Find where the given text appears and provide that cell's center as [x, y] coordinate. 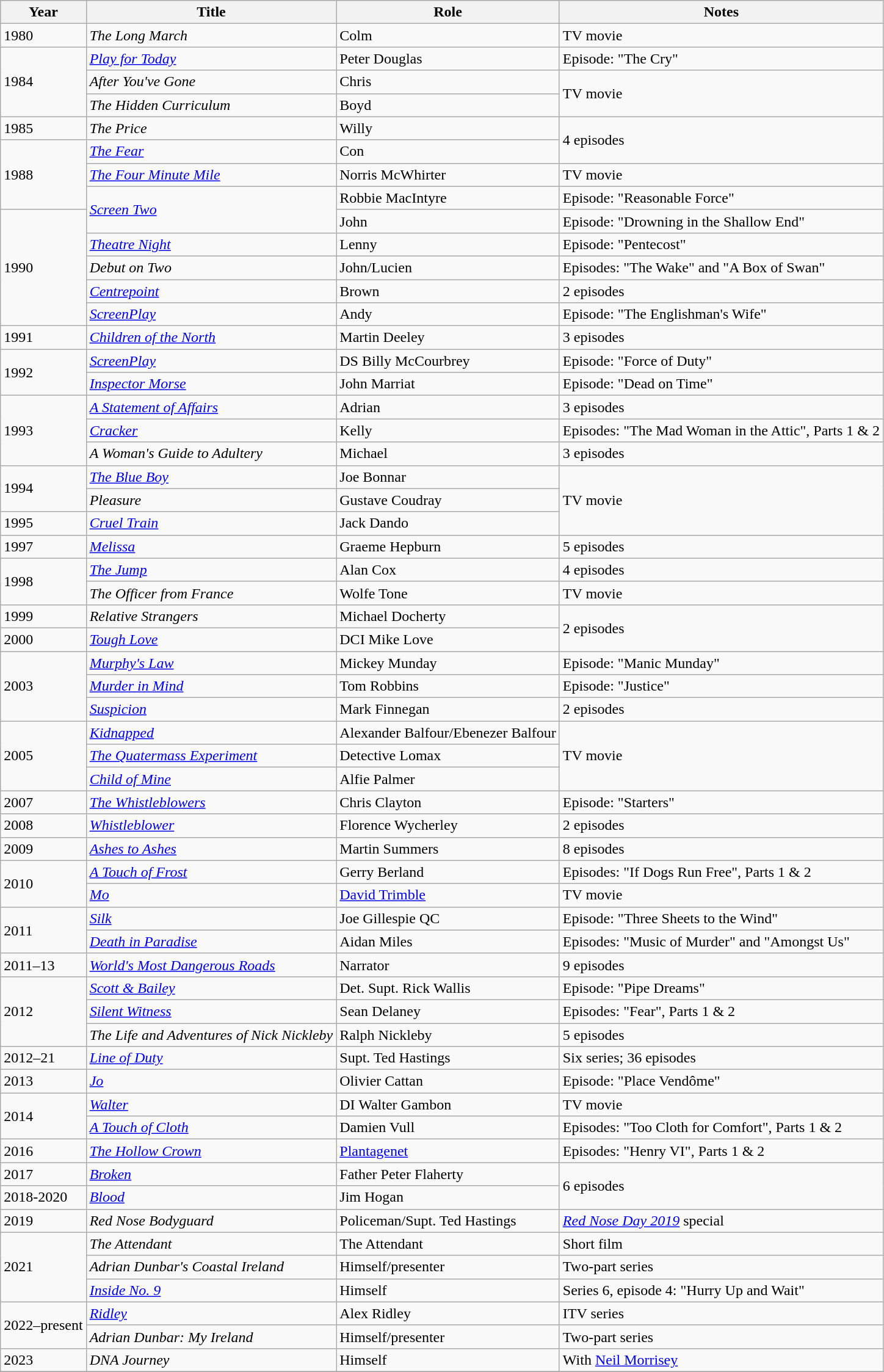
World's Most Dangerous Roads [211, 965]
1999 [43, 616]
2019 [43, 1221]
1980 [43, 35]
Graeme Hepburn [448, 546]
Murphy's Law [211, 662]
Alan Cox [448, 570]
Ridley [211, 1313]
1994 [43, 488]
Role [448, 12]
Episodes: "The Mad Woman in the Attic", Parts 1 & 2 [721, 430]
Tough Love [211, 639]
Play for Today [211, 59]
2012 [43, 1011]
Brown [448, 291]
Gerry Berland [448, 872]
Kelly [448, 430]
Robbie MacIntyre [448, 198]
Michael [448, 454]
David Trimble [448, 895]
Episode: "Pentecost" [721, 244]
DNA Journey [211, 1360]
Cruel Train [211, 523]
Mark Finnegan [448, 710]
A Statement of Affairs [211, 407]
Short film [721, 1244]
Plantagenet [448, 1151]
2012–21 [43, 1058]
Red Nose Day 2019 special [721, 1221]
Episode: "The Englishman's Wife" [721, 314]
The Quatermass Experiment [211, 756]
Detective Lomax [448, 756]
Six series; 36 episodes [721, 1058]
Policeman/Supt. Ted Hastings [448, 1221]
9 episodes [721, 965]
Walter [211, 1105]
2009 [43, 849]
Screen Two [211, 209]
1993 [43, 430]
2013 [43, 1081]
2022–present [43, 1325]
2018-2020 [43, 1197]
Adrian Dunbar: My Ireland [211, 1337]
Father Peter Flaherty [448, 1174]
After You've Gone [211, 82]
Mo [211, 895]
Scott & Bailey [211, 988]
Relative Strangers [211, 616]
Episodes: "The Wake" and "A Box of Swan" [721, 267]
2017 [43, 1174]
Blood [211, 1197]
Cracker [211, 430]
The Blue Boy [211, 477]
Episode: "Reasonable Force" [721, 198]
The Whistleblowers [211, 802]
2011–13 [43, 965]
1984 [43, 82]
Inside No. 9 [211, 1290]
Line of Duty [211, 1058]
2014 [43, 1116]
Suspicion [211, 710]
Ashes to Ashes [211, 849]
Jo [211, 1081]
1991 [43, 338]
The Jump [211, 570]
2011 [43, 930]
Willy [448, 128]
Jack Dando [448, 523]
The Long March [211, 35]
Debut on Two [211, 267]
1988 [43, 175]
Ralph Nickleby [448, 1035]
Supt. Ted Hastings [448, 1058]
DI Walter Gambon [448, 1105]
Episodes: "If Dogs Run Free", Parts 1 & 2 [721, 872]
Episodes: "Music of Murder" and "Amongst Us" [721, 942]
Episodes: "Too Cloth for Comfort", Parts 1 & 2 [721, 1128]
1990 [43, 267]
Episode: "Justice" [721, 686]
Series 6, episode 4: "Hurry Up and Wait" [721, 1290]
ITV series [721, 1313]
Year [43, 12]
DCI Mike Love [448, 639]
Alex Ridley [448, 1313]
Norris McWhirter [448, 175]
The Life and Adventures of Nick Nickleby [211, 1035]
1992 [43, 372]
With Neil Morrisey [721, 1360]
2008 [43, 826]
John [448, 221]
Death in Paradise [211, 942]
Whistleblower [211, 826]
Theatre Night [211, 244]
Pleasure [211, 500]
DS Billy McCourbrey [448, 361]
Wolfe Tone [448, 593]
Episode: "Starters" [721, 802]
2021 [43, 1267]
8 episodes [721, 849]
Lenny [448, 244]
Episode: "Manic Munday" [721, 662]
Broken [211, 1174]
John Marriat [448, 384]
Tom Robbins [448, 686]
2005 [43, 756]
2000 [43, 639]
Kidnapped [211, 733]
2010 [43, 884]
Child of Mine [211, 779]
Inspector Morse [211, 384]
Silent Witness [211, 1011]
1995 [43, 523]
Det. Supt. Rick Wallis [448, 988]
Murder in Mind [211, 686]
A Woman's Guide to Adultery [211, 454]
Sean Delaney [448, 1011]
Joe Bonnar [448, 477]
Chris Clayton [448, 802]
Melissa [211, 546]
Chris [448, 82]
2023 [43, 1360]
Gustave Coudray [448, 500]
2003 [43, 686]
Episodes: "Fear", Parts 1 & 2 [721, 1011]
Title [211, 12]
Centrepoint [211, 291]
Episode: "Three Sheets to the Wind" [721, 918]
Episode: "Place Vendôme" [721, 1081]
1998 [43, 581]
The Hollow Crown [211, 1151]
The Hidden Curriculum [211, 105]
Boyd [448, 105]
Michael Docherty [448, 616]
Children of the North [211, 338]
Episode: "Pipe Dreams" [721, 988]
2007 [43, 802]
Peter Douglas [448, 59]
Mickey Munday [448, 662]
2016 [43, 1151]
Damien Vull [448, 1128]
The Four Minute Mile [211, 175]
John/Lucien [448, 267]
Andy [448, 314]
Adrian [448, 407]
Olivier Cattan [448, 1081]
Con [448, 151]
Martin Deeley [448, 338]
Aidan Miles [448, 942]
Notes [721, 12]
The Price [211, 128]
Episode: "Force of Duty" [721, 361]
Silk [211, 918]
Episode: "Drowning in the Shallow End" [721, 221]
A Touch of Frost [211, 872]
Jim Hogan [448, 1197]
Joe Gillespie QC [448, 918]
Episodes: "Henry VI", Parts 1 & 2 [721, 1151]
Florence Wycherley [448, 826]
Alfie Palmer [448, 779]
Colm [448, 35]
Alexander Balfour/Ebenezer Balfour [448, 733]
Red Nose Bodyguard [211, 1221]
6 episodes [721, 1186]
Adrian Dunbar's Coastal Ireland [211, 1267]
Episode: "Dead on Time" [721, 384]
Narrator [448, 965]
Episode: "The Cry" [721, 59]
1985 [43, 128]
1997 [43, 546]
Martin Summers [448, 849]
A Touch of Cloth [211, 1128]
The Officer from France [211, 593]
The Fear [211, 151]
